Locate the cell with the specified text and output its (x, y) center coordinate. 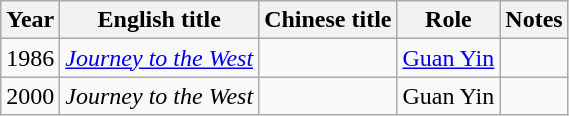
Year (30, 20)
English title (160, 20)
Chinese title (328, 20)
2000 (30, 96)
1986 (30, 58)
Role (448, 20)
Notes (534, 20)
